Extract the (x, y) coordinate from the center of the cell holding the provided text.  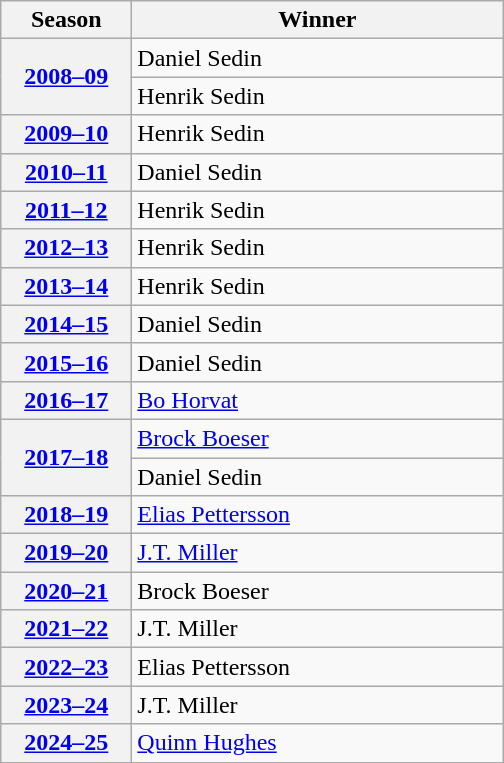
2020–21 (66, 591)
2019–20 (66, 553)
2023–24 (66, 705)
2010–11 (66, 172)
Quinn Hughes (318, 743)
2017–18 (66, 457)
2012–13 (66, 248)
2015–16 (66, 362)
2009–10 (66, 134)
Winner (318, 20)
Bo Horvat (318, 400)
2011–12 (66, 210)
2024–25 (66, 743)
2018–19 (66, 515)
Season (66, 20)
2013–14 (66, 286)
2021–22 (66, 629)
2022–23 (66, 667)
2016–17 (66, 400)
2008–09 (66, 77)
2014–15 (66, 324)
